Locate the cell with the specified text and output its [X, Y] center coordinate. 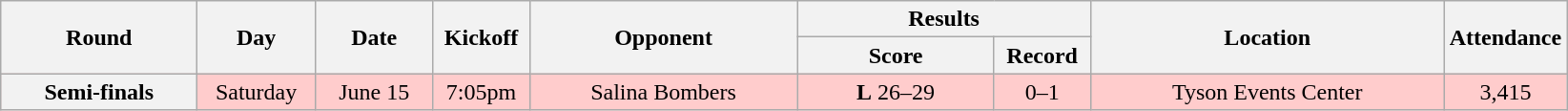
Score [896, 55]
Day [257, 37]
Record [1042, 55]
3,415 [1505, 92]
Saturday [257, 92]
Location [1267, 37]
0–1 [1042, 92]
Kickoff [481, 37]
7:05pm [481, 92]
L 26–29 [896, 92]
Salina Bombers [664, 92]
Round [99, 37]
Results [944, 19]
Tyson Events Center [1267, 92]
Attendance [1505, 37]
Semi-finals [99, 92]
Opponent [664, 37]
Date [374, 37]
June 15 [374, 92]
